Detect which cell encompasses the target text, then output its [X, Y] center coordinate. 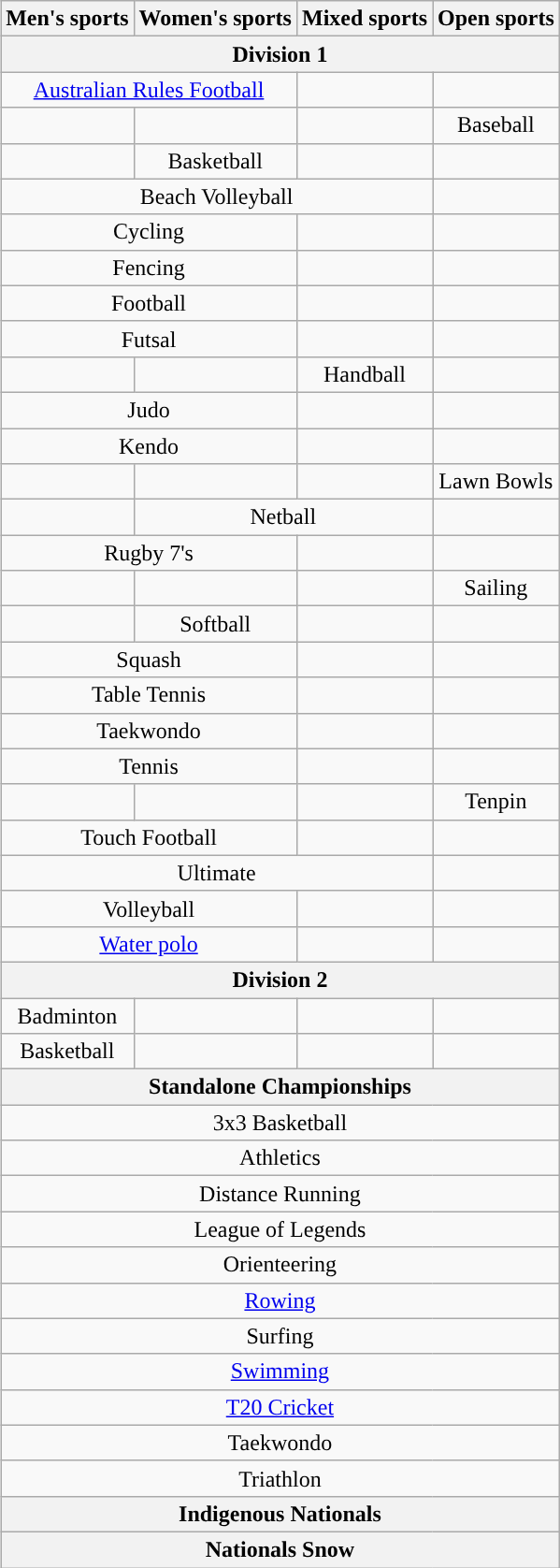
Athletics [280, 1158]
Touch Football [150, 837]
Volleyball [150, 908]
Cycling [150, 232]
League of Legends [280, 1229]
Division 1 [280, 54]
Badminton [67, 1015]
Triathlon [280, 1478]
3x3 Basketball [280, 1123]
Division 2 [280, 980]
Surfing [280, 1336]
Indigenous Nationals [280, 1514]
Men's sports [67, 19]
Open sports [495, 19]
Netball [282, 517]
Sailing [495, 588]
Rugby 7's [150, 553]
Futsal [150, 339]
Distance Running [280, 1194]
Standalone Championships [280, 1087]
Lawn Bowls [495, 482]
Tenpin [495, 802]
Baseball [495, 125]
Football [150, 303]
T20 Cricket [280, 1407]
Fencing [150, 268]
Judo [150, 410]
Mixed sports [365, 19]
Softball [215, 624]
Tennis [150, 766]
Beach Volleyball [217, 196]
Squash [150, 660]
Kendo [150, 446]
Rowing [280, 1300]
Handball [365, 374]
Water polo [150, 944]
Women's sports [215, 19]
Ultimate [217, 873]
Nationals Snow [280, 1549]
Swimming [280, 1372]
Australian Rules Football [150, 90]
Orienteering [280, 1265]
Table Tennis [150, 695]
